Return the [x, y] coordinate for the center point of the cell that contains the specified text.  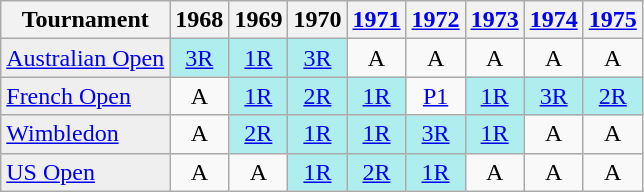
1969 [258, 20]
1974 [554, 20]
1971 [376, 20]
1968 [200, 20]
1975 [612, 20]
US Open [86, 172]
1970 [318, 20]
Australian Open [86, 58]
1972 [436, 20]
French Open [86, 96]
P1 [436, 96]
Wimbledon [86, 134]
Tournament [86, 20]
1973 [494, 20]
